For the text-containing cell, return its midpoint in (x, y) coordinate format. 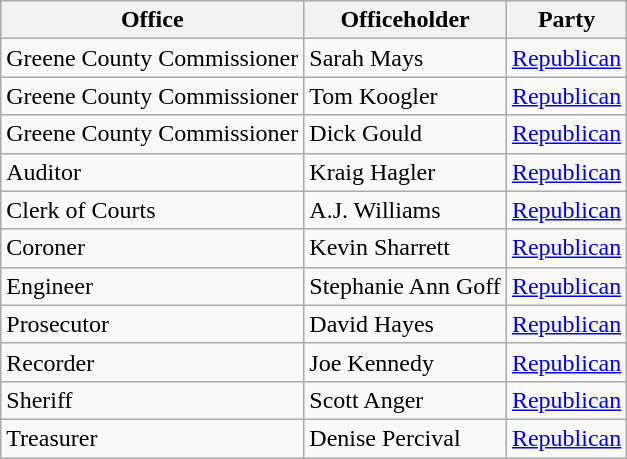
Kevin Sharrett (406, 248)
David Hayes (406, 324)
Recorder (152, 362)
Treasurer (152, 438)
Officeholder (406, 20)
Office (152, 20)
Tom Koogler (406, 96)
Joe Kennedy (406, 362)
A.J. Williams (406, 210)
Kraig Hagler (406, 172)
Party (566, 20)
Sarah Mays (406, 58)
Clerk of Courts (152, 210)
Coroner (152, 248)
Scott Anger (406, 400)
Denise Percival (406, 438)
Auditor (152, 172)
Stephanie Ann Goff (406, 286)
Dick Gould (406, 134)
Engineer (152, 286)
Prosecutor (152, 324)
Sheriff (152, 400)
